Extract the (X, Y) coordinate from the center of the cell holding the provided text.  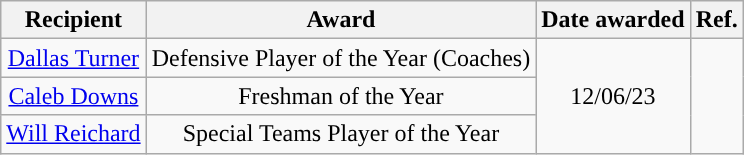
Caleb Downs (74, 96)
Ref. (716, 20)
Award (341, 20)
Special Teams Player of the Year (341, 134)
Dallas Turner (74, 58)
12/06/23 (613, 96)
Will Reichard (74, 134)
Defensive Player of the Year (Coaches) (341, 58)
Date awarded (613, 20)
Freshman of the Year (341, 96)
Recipient (74, 20)
